Output the (X, Y) coordinate of the center of the cell containing the given text.  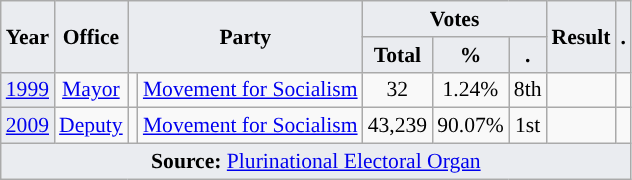
1999 (28, 90)
Result (582, 36)
Source: Plurinational Electoral Organ (316, 162)
Votes (455, 19)
Year (28, 36)
Total (398, 55)
43,239 (398, 126)
Office (91, 36)
90.07% (470, 126)
Party (246, 36)
2009 (28, 126)
32 (398, 90)
1st (528, 126)
Deputy (91, 126)
Mayor (91, 90)
8th (528, 90)
1.24% (470, 90)
% (470, 55)
